From the cell containing the given text, extract its center point as (X, Y) coordinate. 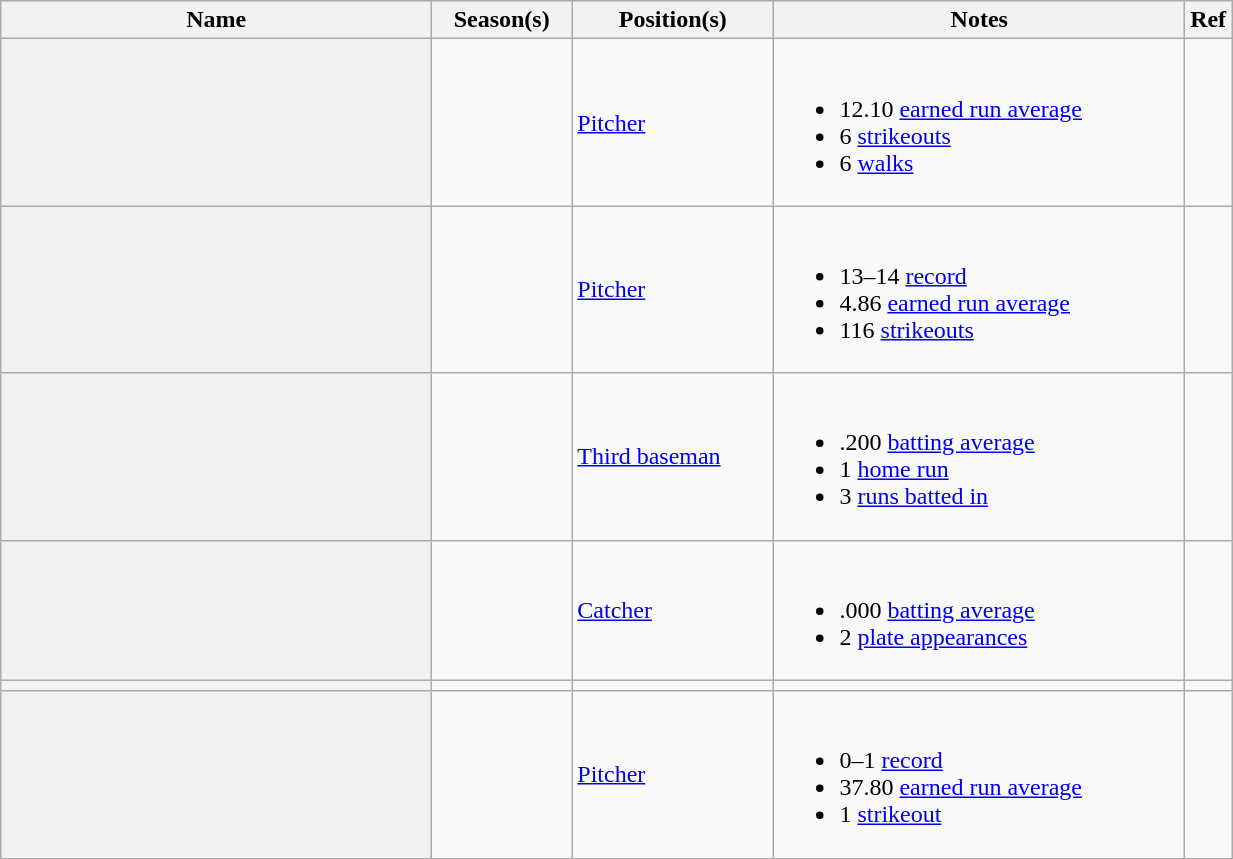
13–14 record4.86 earned run average116 strikeouts (980, 290)
Position(s) (673, 20)
Third baseman (673, 456)
Season(s) (502, 20)
.000 batting average2 plate appearances (980, 610)
Ref (1208, 20)
Notes (980, 20)
Name (216, 20)
Catcher (673, 610)
0–1 record37.80 earned run average1 strikeout (980, 774)
12.10 earned run average6 strikeouts6 walks (980, 122)
.200 batting average1 home run3 runs batted in (980, 456)
